Pinpoint the cell where the given text exists, returning its [x, y] midpoint coordinate. 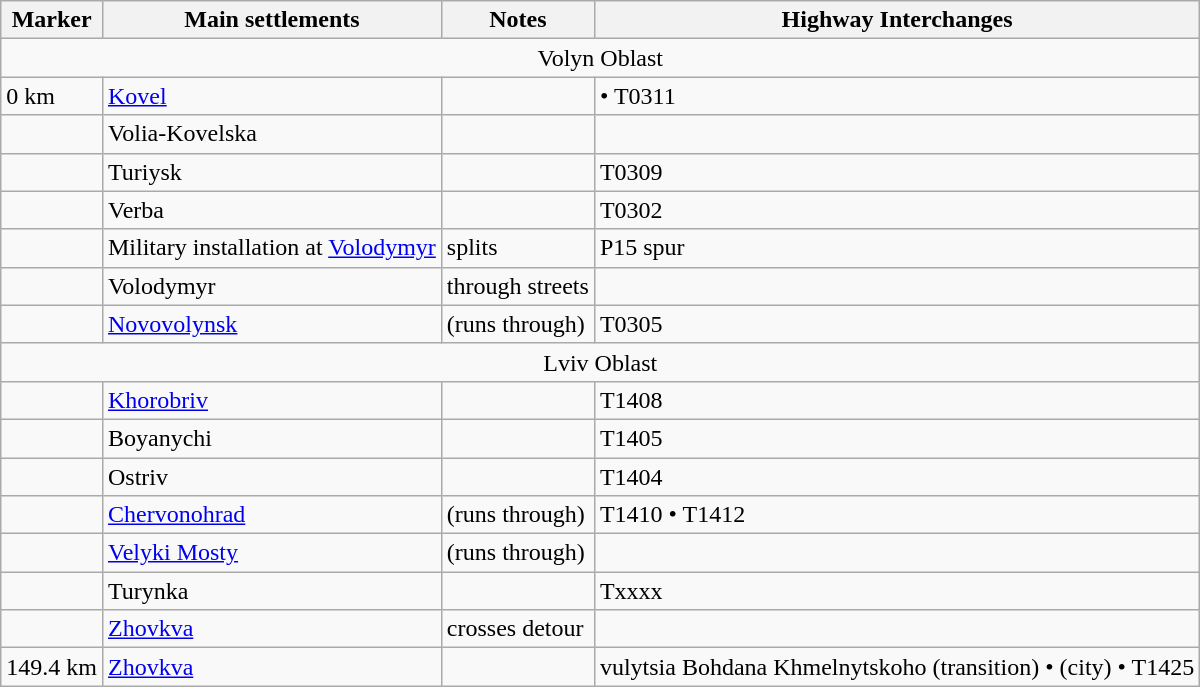
T1410 • T1412 [896, 515]
through streets [518, 286]
149.4 km [52, 667]
Notes [518, 20]
Main settlements [272, 20]
Turynka [272, 591]
Boyanychi [272, 438]
Turiysk [272, 172]
Lviv Oblast [600, 362]
Volyn Oblast [600, 58]
Txxxx [896, 591]
T1405 [896, 438]
• T0311 [896, 96]
Verba [272, 210]
vulytsia Bohdana Khmelnytskoho (transition) • (city) • T1425 [896, 667]
Khorobriv [272, 400]
Volodymyr [272, 286]
Chervonohrad [272, 515]
Novovolynsk [272, 324]
Velyki Mosty [272, 553]
T0309 [896, 172]
T0302 [896, 210]
T1404 [896, 477]
Marker [52, 20]
crosses detour [518, 629]
splits [518, 248]
Ostriv [272, 477]
0 km [52, 96]
Kovel [272, 96]
Military installation at Volodymyr [272, 248]
T1408 [896, 400]
T0305 [896, 324]
Volia-Kovelska [272, 134]
Highway Interchanges [896, 20]
P15 spur [896, 248]
